Search for the cell housing the specified text and yield its (X, Y) center coordinate. 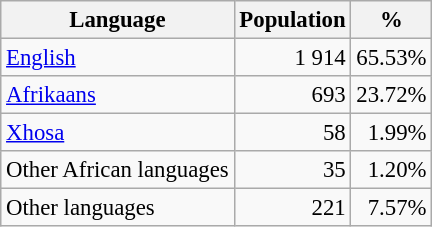
693 (292, 95)
English (118, 58)
35 (292, 170)
1.20% (392, 170)
Xhosa (118, 133)
Other African languages (118, 170)
65.53% (392, 58)
% (392, 20)
7.57% (392, 208)
Population (292, 20)
Other languages (118, 208)
1.99% (392, 133)
Afrikaans (118, 95)
1 914 (292, 58)
23.72% (392, 95)
221 (292, 208)
Language (118, 20)
58 (292, 133)
